Search for the cell housing the specified text and yield its (X, Y) center coordinate. 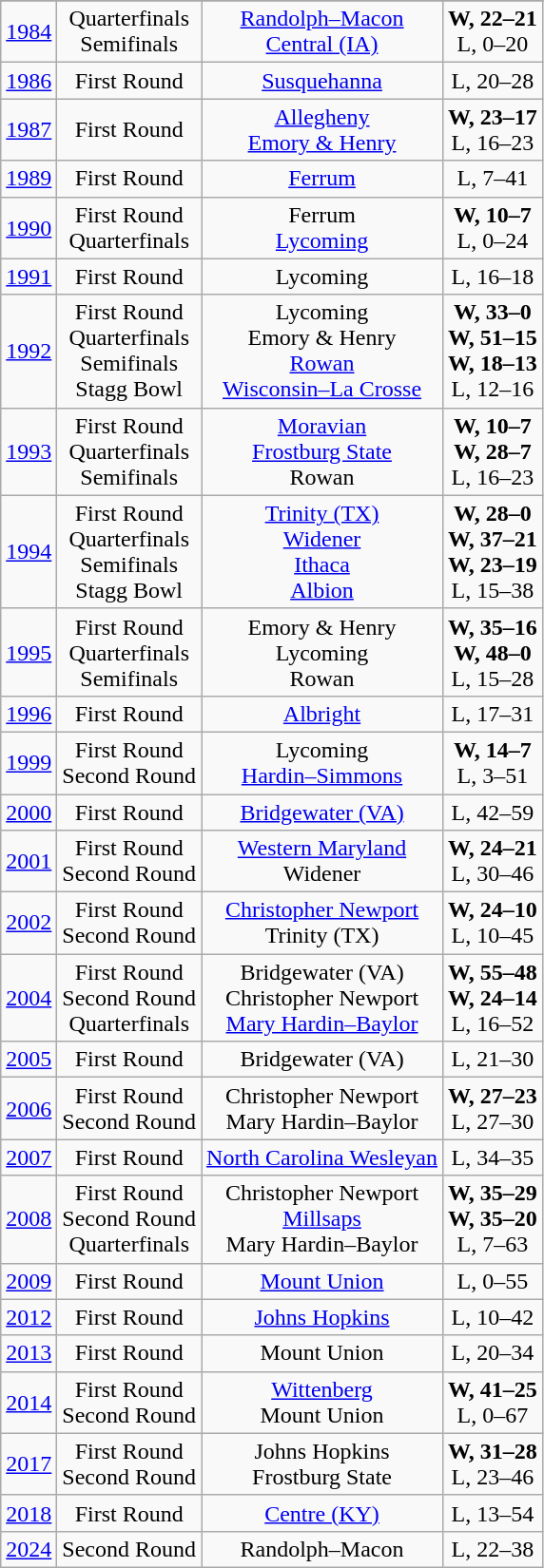
Christopher NewportMary Hardin–Baylor (322, 1108)
Christopher NewportTrinity (TX) (322, 924)
2006 (29, 1108)
2000 (29, 813)
1984 (29, 32)
1994 (29, 551)
W, 28–0W, 37–21W, 23–19L, 15–38 (493, 551)
L, 21–30 (493, 1060)
W, 24–10L, 10–45 (493, 924)
2007 (29, 1157)
Western MarylandWidener (322, 861)
1995 (29, 652)
W, 55–48 W, 24–14L, 16–52 (493, 998)
1986 (29, 81)
1996 (29, 714)
QuarterfinalsSemifinals (129, 32)
2001 (29, 861)
L, 16–18 (493, 277)
L, 22–38 (493, 1549)
LycomingHardin–Simmons (322, 762)
1992 (29, 352)
FerrumLycoming (322, 228)
W, 41–25L, 0–67 (493, 1403)
Ferrum (322, 179)
W, 14–7L, 3–51 (493, 762)
L, 17–31 (493, 714)
W, 35–16W, 48–0L, 15–28 (493, 652)
L, 7–41 (493, 179)
Johns Hopkins (322, 1317)
1989 (29, 179)
Christopher NewportMillsapsMary Hardin–Baylor (322, 1219)
2012 (29, 1317)
L, 13–54 (493, 1513)
L, 10–42 (493, 1317)
Centre (KY) (322, 1513)
L, 0–55 (493, 1281)
2005 (29, 1060)
First RoundQuarterfinals (129, 228)
Lycoming (322, 277)
L, 20–28 (493, 81)
Johns HopkinsFrostburg State (322, 1463)
W, 10–7W, 28–7L, 16–23 (493, 451)
W, 23–17 L, 16–23 (493, 129)
2017 (29, 1463)
W, 10–7L, 0–24 (493, 228)
2014 (29, 1403)
2002 (29, 924)
L, 20–34 (493, 1353)
North Carolina Wesleyan (322, 1157)
2008 (29, 1219)
1987 (29, 129)
2024 (29, 1549)
1991 (29, 277)
2018 (29, 1513)
L, 42–59 (493, 813)
Albright (322, 714)
W, 31–28L, 23–46 (493, 1463)
W, 24–21L, 30–46 (493, 861)
W, 27–23L, 27–30 (493, 1108)
Emory & HenryLycomingRowan (322, 652)
W, 22–21L, 0–20 (493, 32)
W, 35–29W, 35–20L, 7–63 (493, 1219)
1999 (29, 762)
LycomingEmory & HenryRowanWisconsin–La Crosse (322, 352)
2004 (29, 998)
W, 33–0W, 51–15W, 18–13L, 12–16 (493, 352)
L, 34–35 (493, 1157)
WittenbergMount Union (322, 1403)
2013 (29, 1353)
Second Round (129, 1549)
Randolph–MaconCentral (IA) (322, 32)
MoravianFrostburg StateRowan (322, 451)
Susquehanna (322, 81)
2009 (29, 1281)
1990 (29, 228)
Randolph–Macon (322, 1549)
1993 (29, 451)
Bridgewater (VA)Christopher NewportMary Hardin–Baylor (322, 998)
Trinity (TX)WidenerIthacaAlbion (322, 551)
AlleghenyEmory & Henry (322, 129)
